Provide the (X, Y) coordinate of the cell's center where the given text is located.  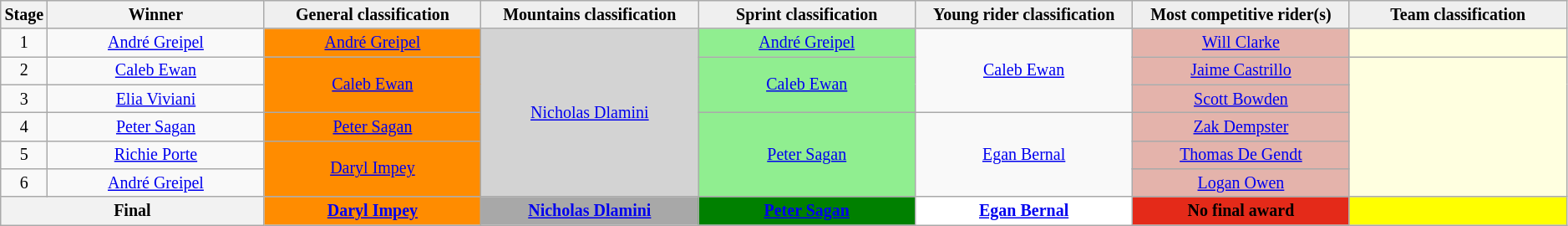
No final award (1241, 211)
Final (132, 211)
Winner (155, 15)
Zak Dempster (1241, 127)
Jaime Castrillo (1241, 70)
Sprint classification (807, 15)
Logan Owen (1241, 182)
Young rider classification (1024, 15)
2 (24, 70)
3 (24, 99)
Scott Bowden (1241, 99)
Will Clarke (1241, 44)
5 (24, 154)
6 (24, 182)
Mountains classification (590, 15)
Stage (24, 15)
Thomas De Gendt (1241, 154)
Elia Viviani (155, 99)
Team classification (1458, 15)
Most competitive rider(s) (1241, 15)
4 (24, 127)
1 (24, 44)
General classification (373, 15)
Richie Porte (155, 154)
